Determine the [x, y] coordinate at the center of the cell enclosing the given text.  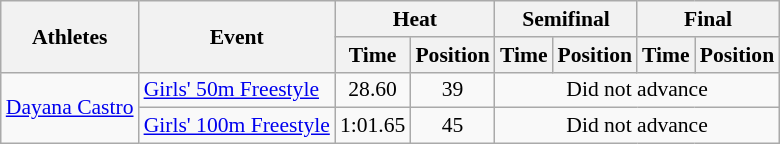
Girls' 50m Freestyle [237, 90]
Heat [415, 19]
28.60 [372, 90]
Athletes [70, 36]
Final [708, 19]
1:01.65 [372, 126]
Dayana Castro [70, 108]
Semifinal [566, 19]
Girls' 100m Freestyle [237, 126]
39 [452, 90]
45 [452, 126]
Event [237, 36]
